Provide the (x, y) coordinate of the cell's center where the given text is located.  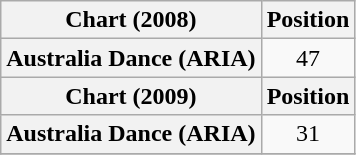
31 (308, 134)
Chart (2008) (131, 20)
47 (308, 58)
Chart (2009) (131, 96)
